Detect which cell encompasses the target text, then output its (x, y) center coordinate. 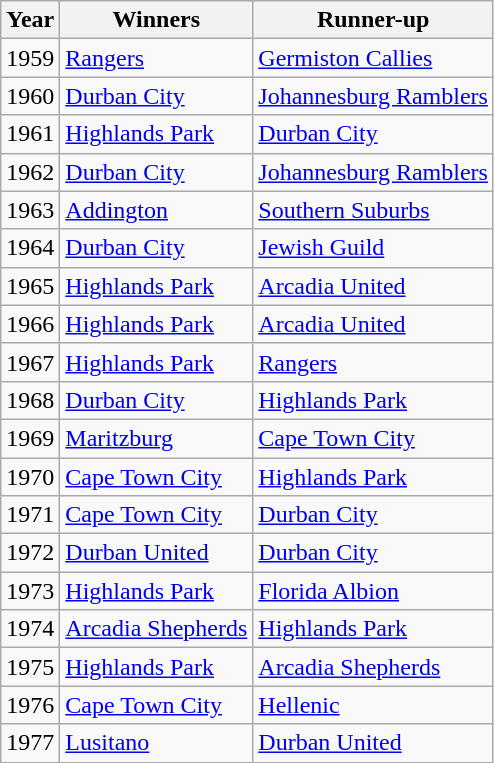
1976 (30, 705)
Winners (156, 20)
Maritzburg (156, 438)
Jewish Guild (374, 248)
1959 (30, 58)
1963 (30, 210)
1966 (30, 324)
Lusitano (156, 743)
1971 (30, 515)
1962 (30, 172)
1965 (30, 286)
Florida Albion (374, 591)
1960 (30, 96)
1968 (30, 400)
Year (30, 20)
1969 (30, 438)
1973 (30, 591)
1964 (30, 248)
1972 (30, 553)
1977 (30, 743)
1974 (30, 629)
1975 (30, 667)
Runner-up (374, 20)
Hellenic (374, 705)
1967 (30, 362)
Southern Suburbs (374, 210)
1961 (30, 134)
Addington (156, 210)
Germiston Callies (374, 58)
1970 (30, 477)
